Provide the (X, Y) coordinate of the cell's center where the given text is located.  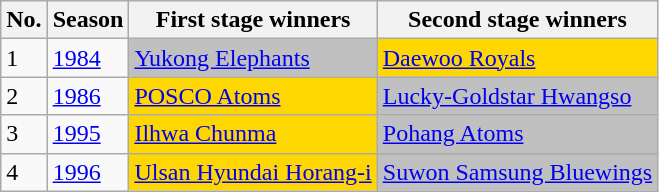
Yukong Elephants (253, 58)
First stage winners (253, 20)
Ilhwa Chunma (253, 134)
POSCO Atoms (253, 96)
Daewoo Royals (517, 58)
Season (88, 20)
1995 (88, 134)
2 (24, 96)
Second stage winners (517, 20)
Lucky-Goldstar Hwangso (517, 96)
No. (24, 20)
1996 (88, 172)
Suwon Samsung Bluewings (517, 172)
3 (24, 134)
1984 (88, 58)
1986 (88, 96)
Pohang Atoms (517, 134)
4 (24, 172)
Ulsan Hyundai Horang-i (253, 172)
1 (24, 58)
